Return [x, y] of the center of cell containing provided text 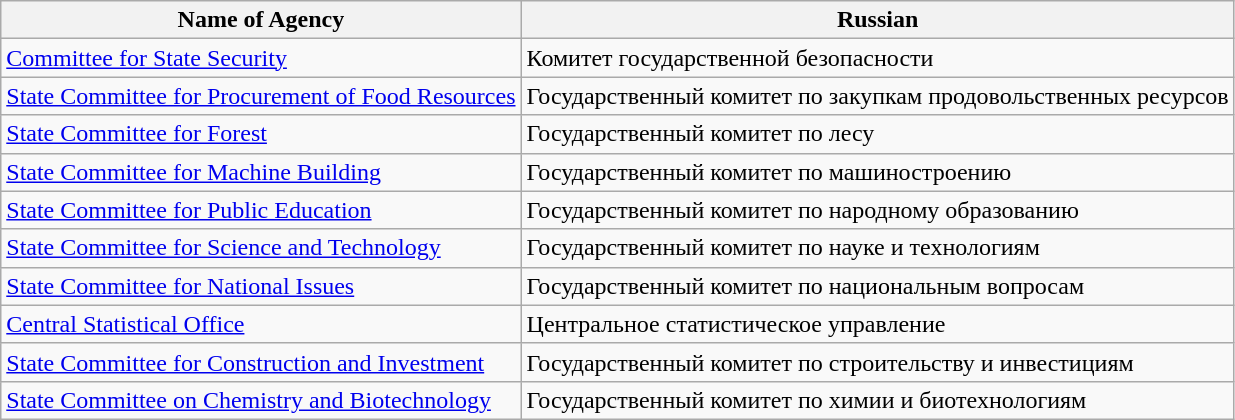
State Committee for Science and Technology [261, 248]
State Committee for Procurement of Food Resources [261, 96]
State Committee for Construction and Investment [261, 362]
Государственный комитет по строительству и инвестициям [878, 362]
Name of Agency [261, 20]
Государственный комитет по науке и технологиям [878, 248]
State Committee on Chemistry and Biotechnology [261, 400]
Комитет государственной безопасности [878, 58]
Committee for State Security [261, 58]
Государственный комитет по народному образованию [878, 210]
Государственный комитет по национальным вопросам [878, 286]
Государственный комитет по машиностроению [878, 172]
Государственный комитет по закупкам продовольственных ресурсов [878, 96]
State Committee for Forest [261, 134]
Государственный комитет по лесу [878, 134]
State Committee for Public Education [261, 210]
Государственный комитет по химии и биотехнологиям [878, 400]
Центральное статистическое управление [878, 324]
State Committee for Machine Building [261, 172]
State Committee for National Issues [261, 286]
Russian [878, 20]
Central Statistical Office [261, 324]
